Determine the [X, Y] coordinate at the center of the cell enclosing the given text.  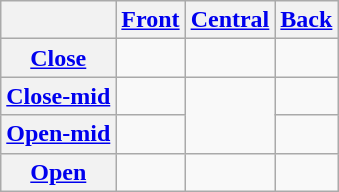
Open-mid [58, 134]
Close [58, 58]
Central [230, 20]
Front [150, 20]
Close-mid [58, 96]
Open [58, 172]
Back [306, 20]
